Output the [x, y] coordinate of the center of the cell containing the given text.  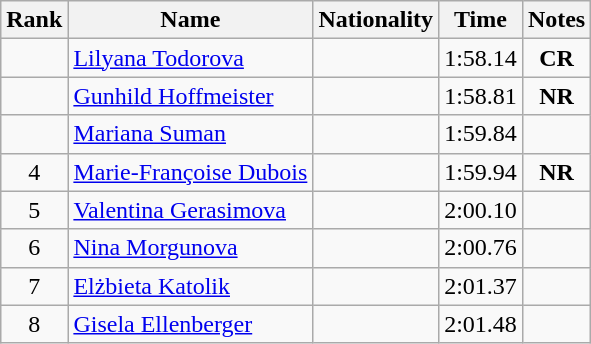
CR [556, 58]
1:58.81 [481, 96]
Nationality [376, 20]
2:00.76 [481, 248]
Valentina Gerasimova [190, 210]
8 [34, 324]
Name [190, 20]
1:58.14 [481, 58]
7 [34, 286]
6 [34, 248]
2:01.37 [481, 286]
1:59.84 [481, 134]
Gunhild Hoffmeister [190, 96]
2:01.48 [481, 324]
5 [34, 210]
1:59.94 [481, 172]
2:00.10 [481, 210]
Mariana Suman [190, 134]
Nina Morgunova [190, 248]
Gisela Ellenberger [190, 324]
Elżbieta Katolik [190, 286]
4 [34, 172]
Time [481, 20]
Rank [34, 20]
Notes [556, 20]
Marie-Françoise Dubois [190, 172]
Lilyana Todorova [190, 58]
